Return [X, Y] of the center of cell containing provided text 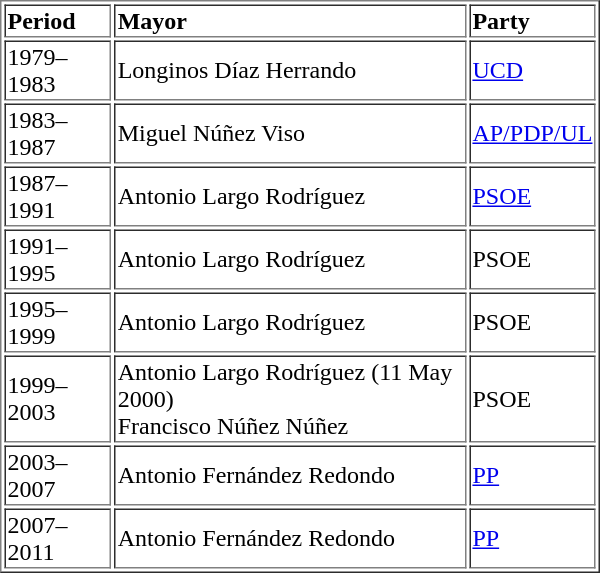
AP/PDP/UL [532, 134]
1999–2003 [58, 400]
2007–2011 [58, 538]
1983–1987 [58, 134]
2003–2007 [58, 476]
1995–1999 [58, 322]
UCD [532, 70]
Mayor [291, 20]
1979–1983 [58, 70]
Miguel Núñez Viso [291, 134]
1991–1995 [58, 260]
1987–1991 [58, 196]
Period [58, 20]
Party [532, 20]
Longinos Díaz Herrando [291, 70]
Antonio Largo Rodríguez (11 May 2000)Francisco Núñez Núñez [291, 400]
